Output the [X, Y] coordinate of the center of the cell containing the given text.  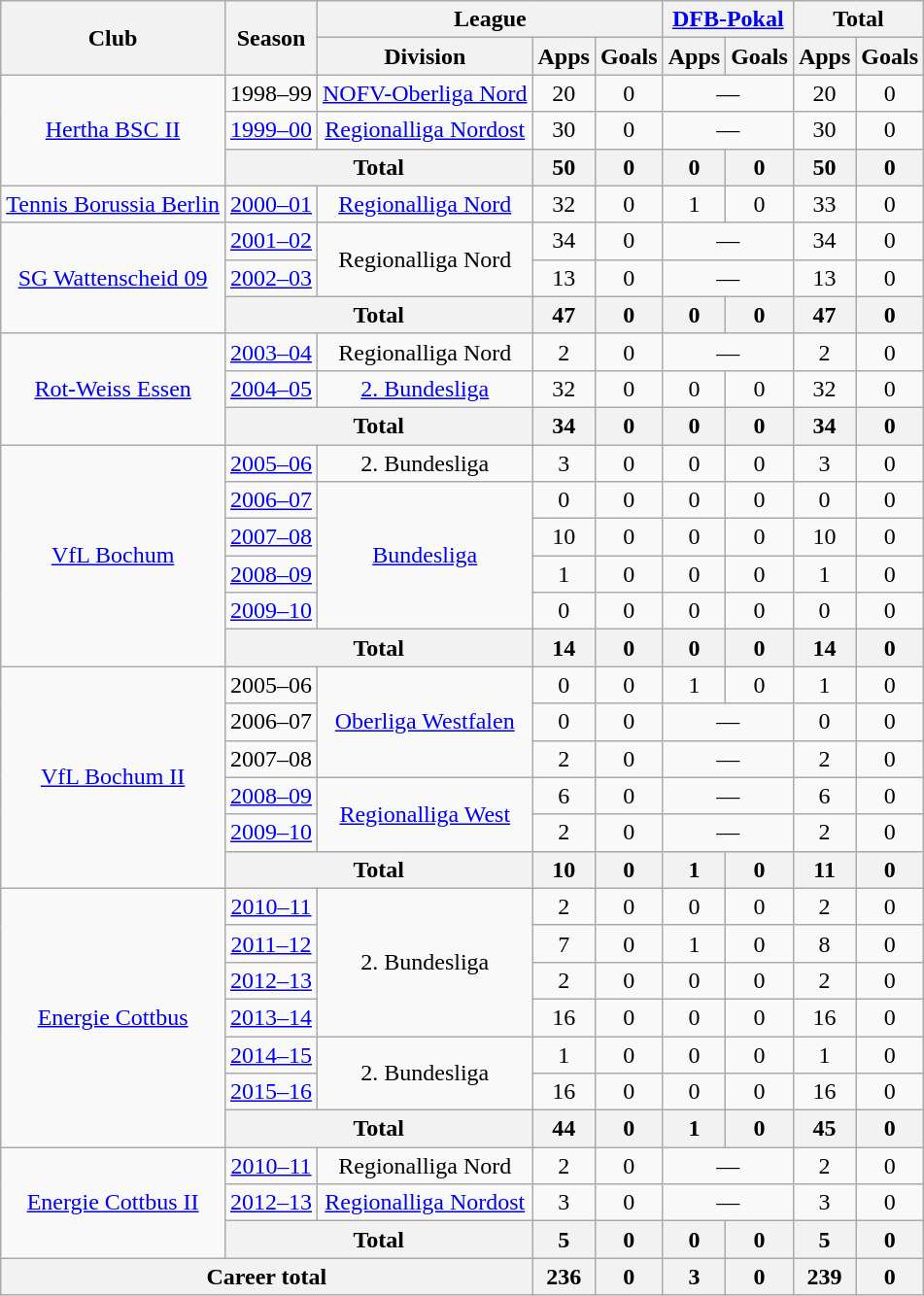
Division [426, 56]
44 [564, 1129]
Club [113, 38]
Season [270, 38]
7 [564, 943]
33 [824, 204]
11 [824, 870]
Energie Cottbus [113, 1017]
239 [824, 1277]
2003–04 [270, 352]
League [491, 19]
Rot-Weiss Essen [113, 389]
2013–14 [270, 1017]
2004–05 [270, 389]
VfL Bochum [113, 556]
8 [824, 943]
236 [564, 1277]
SG Wattenscheid 09 [113, 278]
45 [824, 1129]
Tennis Borussia Berlin [113, 204]
NOFV-Oberliga Nord [426, 93]
2011–12 [270, 943]
DFB-Pokal [728, 19]
2001–02 [270, 241]
Career total [266, 1277]
2014–15 [270, 1054]
Energie Cottbus II [113, 1203]
VfL Bochum II [113, 777]
2002–03 [270, 278]
1999–00 [270, 130]
2000–01 [270, 204]
Regionalliga West [426, 814]
Bundesliga [426, 556]
Oberliga Westfalen [426, 722]
1998–99 [270, 93]
Hertha BSC II [113, 130]
2015–16 [270, 1092]
